Search for the cell housing the specified text and yield its (X, Y) center coordinate. 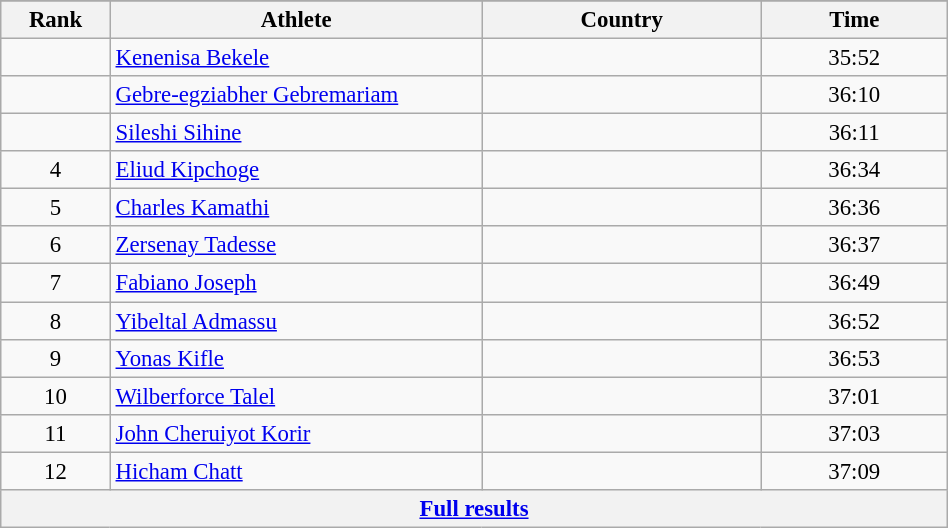
36:11 (854, 133)
Yonas Kifle (296, 358)
36:36 (854, 208)
Yibeltal Admassu (296, 321)
35:52 (854, 58)
11 (56, 433)
Zersenay Tadesse (296, 245)
7 (56, 283)
8 (56, 321)
36:52 (854, 321)
9 (56, 358)
Eliud Kipchoge (296, 170)
Gebre-egziabher Gebremariam (296, 95)
5 (56, 208)
John Cheruiyot Korir (296, 433)
Charles Kamathi (296, 208)
Country (622, 20)
37:03 (854, 433)
6 (56, 245)
Sileshi Sihine (296, 133)
Hicham Chatt (296, 471)
Fabiano Joseph (296, 283)
Full results (474, 509)
Kenenisa Bekele (296, 58)
4 (56, 170)
Wilberforce Talel (296, 396)
36:37 (854, 245)
36:10 (854, 95)
36:34 (854, 170)
36:53 (854, 358)
37:01 (854, 396)
Time (854, 20)
12 (56, 471)
Rank (56, 20)
36:49 (854, 283)
Athlete (296, 20)
37:09 (854, 471)
10 (56, 396)
